Detect which cell encompasses the target text, then output its (X, Y) center coordinate. 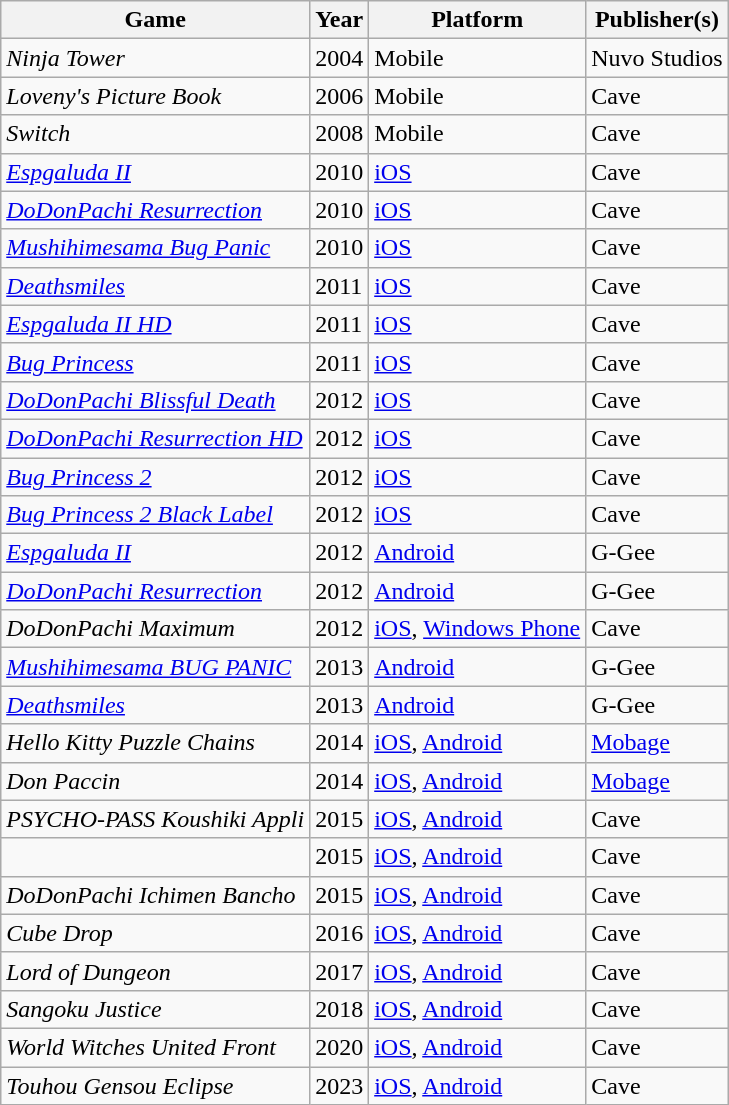
2023 (340, 1085)
Don Paccin (156, 781)
DoDonPachi Resurrection HD (156, 438)
2004 (340, 58)
Bug Princess (156, 362)
Loveny's Picture Book (156, 96)
PSYCHO-PASS Koushiki Appli (156, 819)
Game (156, 20)
Touhou Gensou Eclipse (156, 1085)
Lord of Dungeon (156, 971)
2020 (340, 1047)
Mushihimesama Bug Panic (156, 248)
Publisher(s) (657, 20)
2018 (340, 1009)
Switch (156, 134)
Mushihimesama BUG PANIC (156, 667)
Platform (478, 20)
2006 (340, 96)
Cube Drop (156, 933)
Ninja Tower (156, 58)
Hello Kitty Puzzle Chains (156, 743)
2008 (340, 134)
2016 (340, 933)
World Witches United Front (156, 1047)
DoDonPachi Blissful Death (156, 400)
Nuvo Studios (657, 58)
Bug Princess 2 (156, 477)
Sangoku Justice (156, 1009)
iOS, Windows Phone (478, 629)
2017 (340, 971)
Espgaluda II HD (156, 324)
Bug Princess 2 Black Label (156, 515)
DoDonPachi Maximum (156, 629)
DoDonPachi Ichimen Bancho (156, 895)
Year (340, 20)
